Determine the (X, Y) coordinate at the center of the cell enclosing the given text.  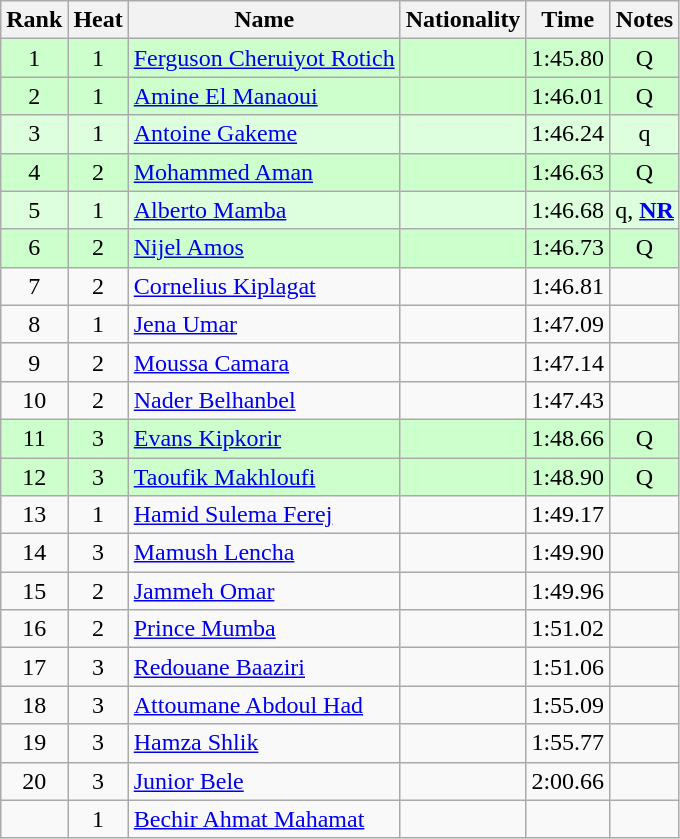
1:46.24 (568, 134)
12 (34, 477)
8 (34, 324)
Heat (98, 20)
Notes (645, 20)
13 (34, 515)
Cornelius Kiplagat (264, 286)
1:55.77 (568, 743)
2:00.66 (568, 781)
Taoufik Makhloufi (264, 477)
1:46.01 (568, 96)
16 (34, 629)
Alberto Mamba (264, 210)
9 (34, 362)
1:49.96 (568, 591)
1:48.90 (568, 477)
Mamush Lencha (264, 553)
7 (34, 286)
5 (34, 210)
Rank (34, 20)
Hamid Sulema Ferej (264, 515)
Hamza Shlik (264, 743)
q, NR (645, 210)
Nader Belhanbel (264, 400)
Evans Kipkorir (264, 438)
Redouane Baaziri (264, 667)
1:49.90 (568, 553)
Time (568, 20)
1:48.66 (568, 438)
10 (34, 400)
6 (34, 248)
4 (34, 172)
Junior Bele (264, 781)
Antoine Gakeme (264, 134)
20 (34, 781)
Amine El Manaoui (264, 96)
1:47.09 (568, 324)
1:46.81 (568, 286)
Moussa Camara (264, 362)
Prince Mumba (264, 629)
1:46.63 (568, 172)
1:47.43 (568, 400)
15 (34, 591)
19 (34, 743)
1:45.80 (568, 58)
1:51.02 (568, 629)
14 (34, 553)
1:49.17 (568, 515)
18 (34, 705)
1:46.68 (568, 210)
17 (34, 667)
Ferguson Cheruiyot Rotich (264, 58)
1:46.73 (568, 248)
Mohammed Aman (264, 172)
Jammeh Omar (264, 591)
Name (264, 20)
Nijel Amos (264, 248)
Bechir Ahmat Mahamat (264, 819)
1:55.09 (568, 705)
1:47.14 (568, 362)
Nationality (463, 20)
11 (34, 438)
1:51.06 (568, 667)
Attoumane Abdoul Had (264, 705)
q (645, 134)
Jena Umar (264, 324)
